For the text-containing cell, return its midpoint in [x, y] coordinate format. 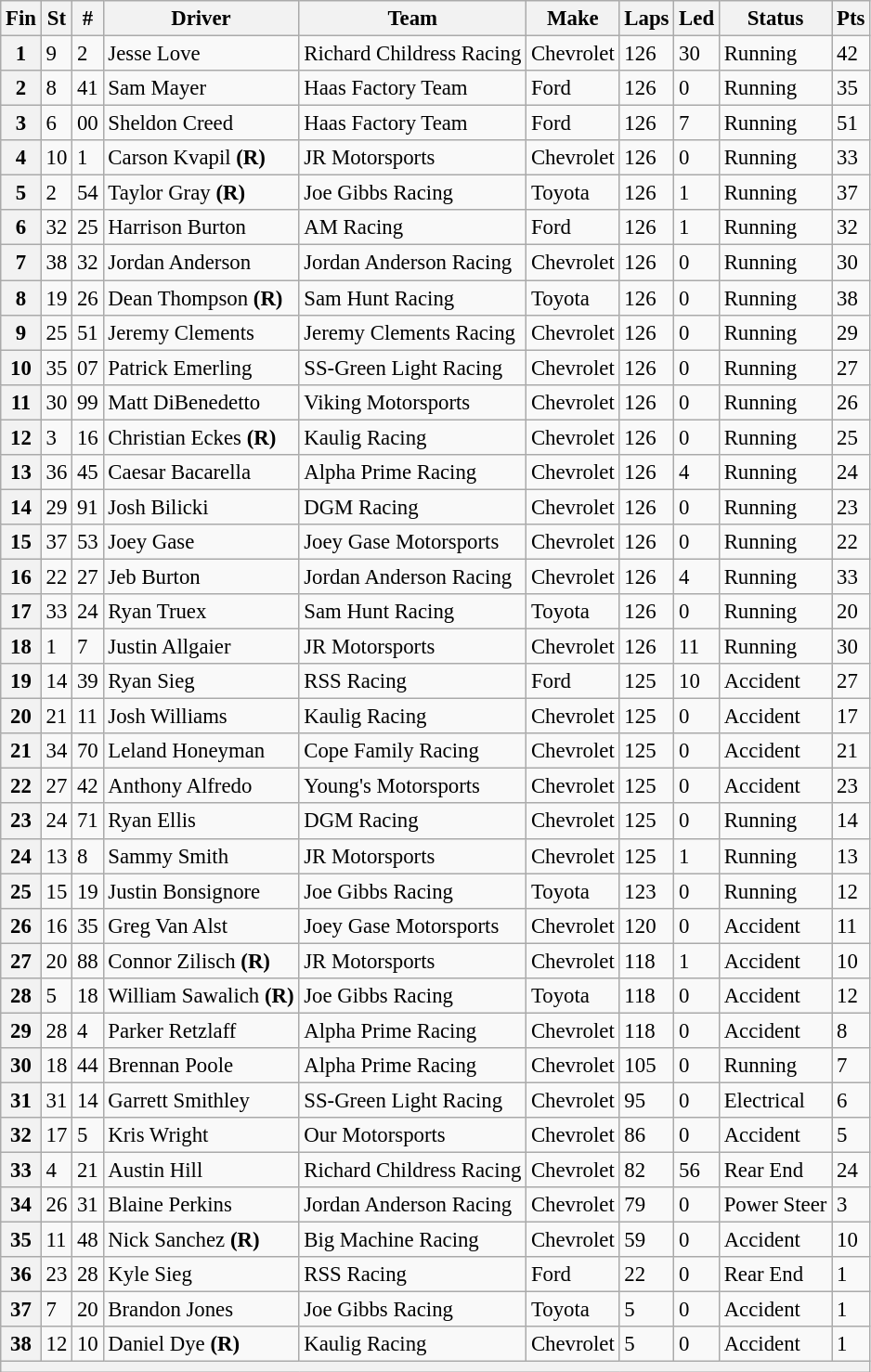
Status [774, 19]
105 [646, 1066]
Patrick Emerling [201, 368]
St [56, 19]
Sammy Smith [201, 856]
44 [87, 1066]
Ryan Truex [201, 612]
00 [87, 123]
56 [696, 1171]
99 [87, 402]
Our Motorsports [412, 1135]
41 [87, 88]
AM Racing [412, 227]
48 [87, 1240]
Josh Bilicki [201, 507]
Sheldon Creed [201, 123]
Jesse Love [201, 54]
Driver [201, 19]
Connor Zilisch (R) [201, 961]
Dean Thompson (R) [201, 298]
Jordan Anderson [201, 263]
Anthony Alfredo [201, 786]
79 [646, 1205]
Led [696, 19]
Austin Hill [201, 1171]
Daniel Dye (R) [201, 1345]
Jeremy Clements [201, 332]
Parker Retzlaff [201, 1030]
Brennan Poole [201, 1066]
Justin Bonsignore [201, 891]
Kris Wright [201, 1135]
86 [646, 1135]
70 [87, 751]
Caesar Bacarella [201, 472]
Big Machine Racing [412, 1240]
54 [87, 193]
Justin Allgaier [201, 647]
Christian Eckes (R) [201, 437]
39 [87, 681]
Ryan Sieg [201, 681]
Sam Mayer [201, 88]
120 [646, 925]
William Sawalich (R) [201, 996]
Leland Honeyman [201, 751]
Nick Sanchez (R) [201, 1240]
Jeb Burton [201, 576]
Greg Van Alst [201, 925]
07 [87, 368]
Kyle Sieg [201, 1275]
53 [87, 542]
Joey Gase [201, 542]
Matt DiBenedetto [201, 402]
Make [573, 19]
91 [87, 507]
123 [646, 891]
71 [87, 822]
Carson Kvapil (R) [201, 158]
Fin [21, 19]
Taylor Gray (R) [201, 193]
59 [646, 1240]
Power Steer [774, 1205]
45 [87, 472]
Ryan Ellis [201, 822]
Garrett Smithley [201, 1100]
# [87, 19]
Pts [851, 19]
Josh Williams [201, 717]
82 [646, 1171]
88 [87, 961]
Blaine Perkins [201, 1205]
Jeremy Clements Racing [412, 332]
Harrison Burton [201, 227]
Viking Motorsports [412, 402]
Team [412, 19]
Cope Family Racing [412, 751]
Laps [646, 19]
95 [646, 1100]
Young's Motorsports [412, 786]
Brandon Jones [201, 1310]
Electrical [774, 1100]
